Return [x, y] of the center of cell containing provided text 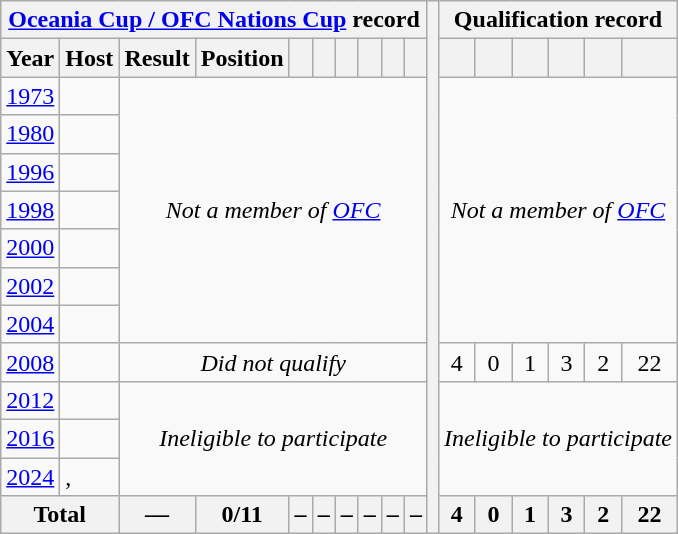
Host [90, 58]
Did not qualify [274, 362]
, [90, 477]
2000 [30, 248]
1996 [30, 172]
1980 [30, 134]
2016 [30, 438]
Oceania Cup / OFC Nations Cup record [214, 20]
Year [30, 58]
Total [60, 515]
2002 [30, 286]
1973 [30, 96]
2004 [30, 324]
— [157, 515]
0/11 [242, 515]
2012 [30, 400]
1998 [30, 210]
2024 [30, 477]
2008 [30, 362]
Qualification record [558, 20]
Result [157, 58]
Position [242, 58]
